From the cell containing the given text, extract its center point as (X, Y) coordinate. 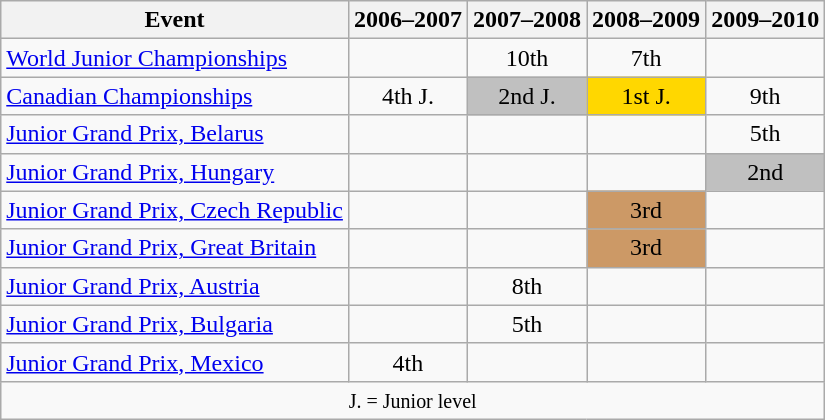
Junior Grand Prix, Austria (175, 286)
7th (646, 58)
World Junior Championships (175, 58)
4th J. (408, 96)
Junior Grand Prix, Hungary (175, 172)
J. = Junior level (413, 400)
9th (766, 96)
Junior Grand Prix, Bulgaria (175, 324)
10th (526, 58)
2009–2010 (766, 20)
8th (526, 286)
1st J. (646, 96)
Junior Grand Prix, Great Britain (175, 248)
4th (408, 362)
2007–2008 (526, 20)
Junior Grand Prix, Mexico (175, 362)
Junior Grand Prix, Czech Republic (175, 210)
2008–2009 (646, 20)
2nd J. (526, 96)
Event (175, 20)
Canadian Championships (175, 96)
2006–2007 (408, 20)
Junior Grand Prix, Belarus (175, 134)
2nd (766, 172)
